Return (x, y) of the center of cell containing provided text 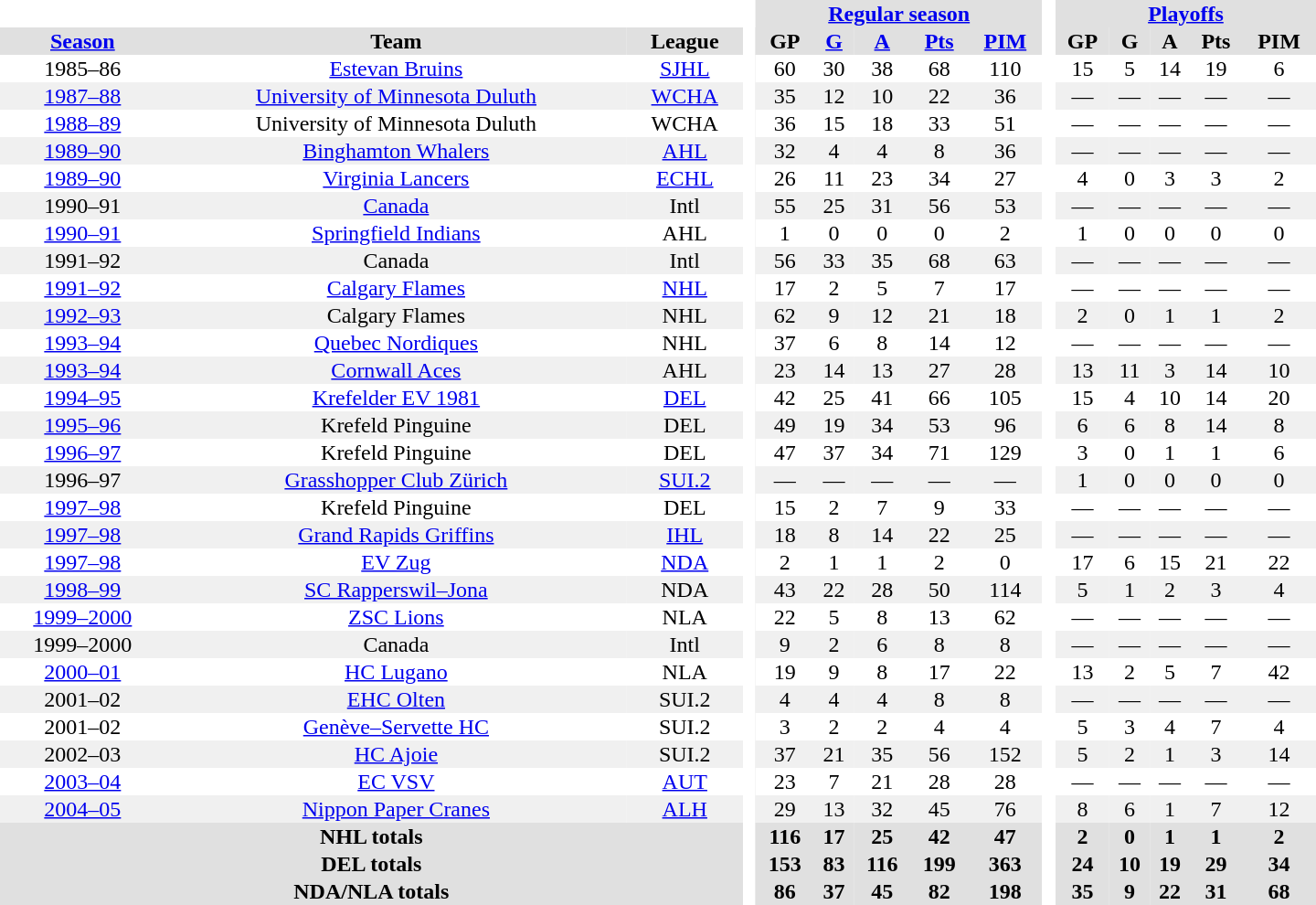
82 (939, 891)
2000–01 (82, 672)
Krefelder EV 1981 (397, 398)
EV Zug (397, 562)
1985–86 (82, 69)
76 (1005, 809)
Springfield Indians (397, 233)
83 (834, 864)
HC Lugano (397, 672)
199 (939, 864)
Quebec Nordiques (397, 343)
1995–96 (82, 425)
71 (939, 452)
60 (784, 69)
363 (1005, 864)
1998–99 (82, 590)
NDA/NLA totals (371, 891)
1987–88 (82, 96)
League (685, 41)
1992–93 (82, 315)
1994–95 (82, 398)
105 (1005, 398)
55 (784, 206)
Regular season (899, 14)
38 (883, 69)
Binghamton Whalers (397, 151)
198 (1005, 891)
2004–05 (82, 809)
ZSC Lions (397, 617)
IHL (685, 535)
30 (834, 69)
AUT (685, 782)
152 (1005, 754)
129 (1005, 452)
110 (1005, 69)
ALH (685, 809)
Virginia Lancers (397, 178)
51 (1005, 123)
Team (397, 41)
20 (1279, 398)
ECHL (685, 178)
96 (1005, 425)
50 (939, 590)
Nippon Paper Cranes (397, 809)
26 (784, 178)
43 (784, 590)
DEL totals (371, 864)
Season (82, 41)
66 (939, 398)
49 (784, 425)
Grasshopper Club Zürich (397, 480)
41 (883, 398)
2003–04 (82, 782)
153 (784, 864)
EHC Olten (397, 699)
24 (1082, 864)
114 (1005, 590)
2002–03 (82, 754)
86 (784, 891)
NHL totals (371, 836)
SJHL (685, 69)
1988–89 (82, 123)
Cornwall Aces (397, 370)
Grand Rapids Griffins (397, 535)
Playoffs (1186, 14)
SC Rapperswil–Jona (397, 590)
63 (1005, 261)
HC Ajoie (397, 754)
EC VSV (397, 782)
Genève–Servette HC (397, 727)
Estevan Bruins (397, 69)
